Scan for the cell matching the given text and deliver its (x, y) coordinate at center. 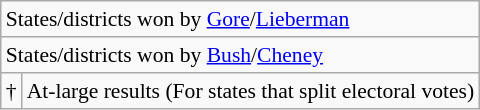
† (12, 91)
At-large results (For states that split electoral votes) (251, 91)
States/districts won by Gore/Lieberman (240, 19)
States/districts won by Bush/Cheney (240, 55)
